Detect which cell encompasses the target text, then output its (X, Y) center coordinate. 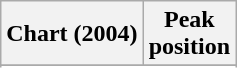
Chart (2004) (72, 34)
Peak position (189, 34)
